Find where the given text appears and provide that cell's center as [x, y] coordinate. 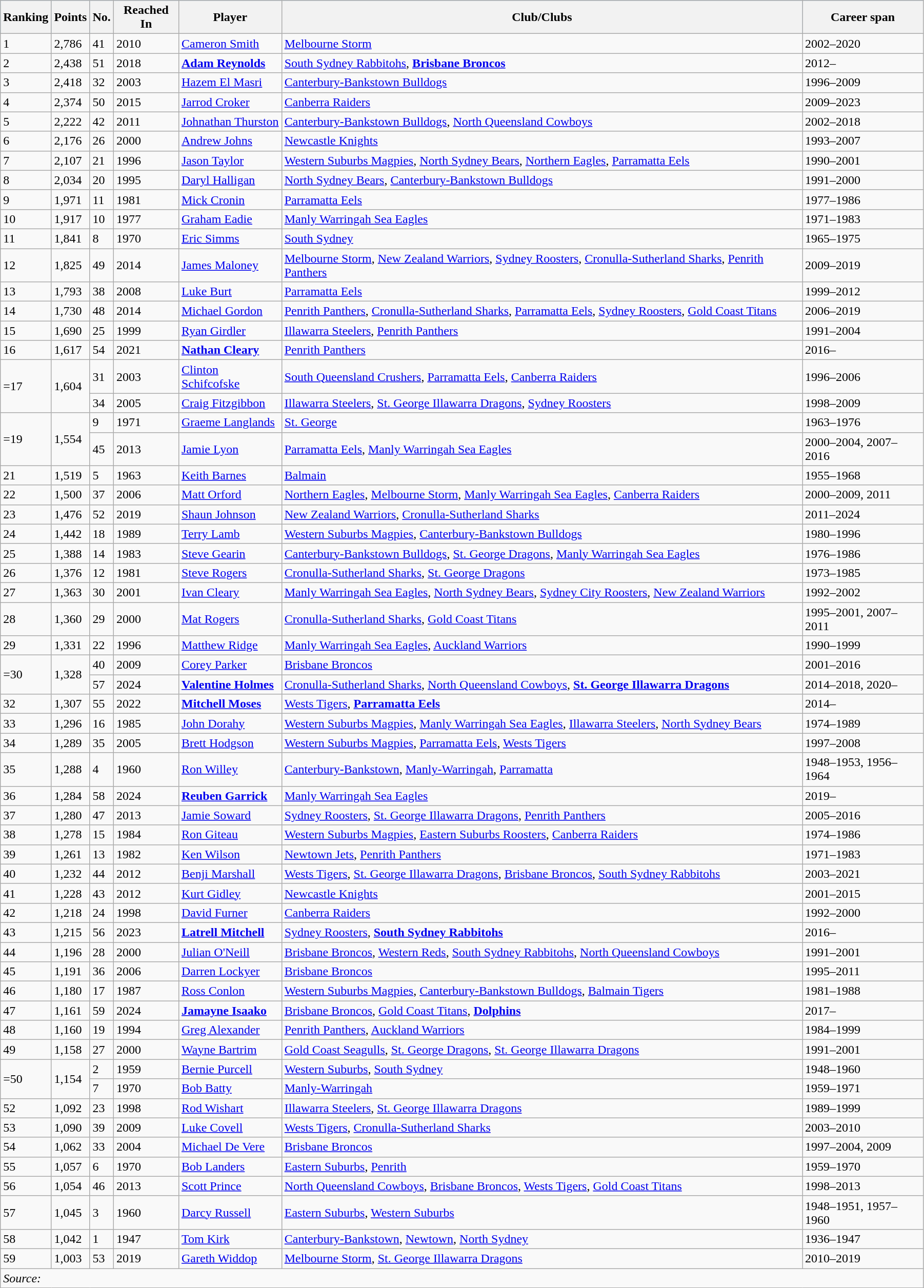
1,057 [71, 1166]
Scott Prince [230, 1186]
1991–2004 [863, 331]
Ken Wilson [230, 854]
2,786 [71, 44]
30 [102, 592]
2008 [146, 292]
Eastern Suburbs, Penrith [541, 1166]
Brisbane Broncos, Western Reds, South Sydney Rabbitohs, North Queensland Cowboys [541, 952]
Cronulla-Sutherland Sharks, St. George Dragons [541, 573]
St. George [541, 422]
1984–1999 [863, 1030]
1959–1970 [863, 1166]
Gold Coast Seagulls, St. George Dragons, St. George Illawarra Dragons [541, 1050]
1,500 [71, 495]
=50 [26, 1079]
Penrith Panthers [541, 350]
Eastern Suburbs, Western Suburbs [541, 1212]
Northern Eagles, Melbourne Storm, Manly Warringah Sea Eagles, Canberra Raiders [541, 495]
Steve Gearin [230, 553]
1990–1999 [863, 646]
South Sydney [541, 238]
1,160 [71, 1030]
Tom Kirk [230, 1239]
2001–2015 [863, 893]
2014–2018, 2020– [863, 685]
2004 [146, 1147]
=30 [26, 675]
Manly-Warringah [541, 1089]
1992–2002 [863, 592]
Gareth Widdop [230, 1258]
1974–1989 [863, 723]
1959–1971 [863, 1089]
1,971 [71, 199]
1995–2001, 2007–2011 [863, 618]
Club/Clubs [541, 17]
17 [102, 991]
Clinton Schifcofske [230, 376]
2,418 [71, 83]
Cameron Smith [230, 44]
Penrith Panthers, Auckland Warriors [541, 1030]
1990–2001 [863, 160]
Brisbane Broncos, Gold Coast Titans, Dolphins [541, 1011]
2019– [863, 796]
1,476 [71, 514]
1987 [146, 991]
1963 [146, 475]
=17 [26, 387]
Ranking [26, 17]
2000–2004, 2007–2016 [863, 449]
South Sydney Rabbitohs, Brisbane Broncos [541, 63]
Mitchell Moses [230, 704]
Manly Warringah Sea Eagles, Auckland Warriors [541, 646]
1973–1985 [863, 573]
1,180 [71, 991]
Illawarra Steelers, Penrith Panthers [541, 331]
Source: [462, 1278]
1,519 [71, 475]
1995–2011 [863, 972]
South Queensland Crushers, Parramatta Eels, Canberra Raiders [541, 376]
Penrith Panthers, Cronulla-Sutherland Sharks, Parramatta Eels, Sydney Roosters, Gold Coast Titans [541, 311]
1991–2000 [863, 180]
1,288 [71, 769]
1976–1986 [863, 553]
Graham Eadie [230, 219]
2003–2010 [863, 1128]
1,196 [71, 952]
Western Suburbs Magpies, Parramatta Eels, Wests Tigers [541, 743]
Wayne Bartrim [230, 1050]
Illawarra Steelers, St. George Illawarra Dragons [541, 1108]
Keith Barnes [230, 475]
1,054 [71, 1186]
Western Suburbs Magpies, Manly Warringah Sea Eagles, Illawarra Steelers, North Sydney Bears [541, 723]
Player [230, 17]
Bob Landers [230, 1166]
2006–2019 [863, 311]
Bob Batty [230, 1089]
Darren Lockyer [230, 972]
1989–1999 [863, 1108]
Ryan Girdler [230, 331]
2017– [863, 1011]
2018 [146, 63]
New Zealand Warriors, Cronulla-Sutherland Sharks [541, 514]
Jamayne Isaako [230, 1011]
1,278 [71, 835]
Melbourne Storm, St. George Illawarra Dragons [541, 1258]
1,042 [71, 1239]
1985 [146, 723]
1948–1960 [863, 1069]
Darcy Russell [230, 1212]
Michael Gordon [230, 311]
Melbourne Storm [541, 44]
=19 [26, 439]
1981–1988 [863, 991]
2023 [146, 932]
Ron Willey [230, 769]
Canterbury-Bankstown, Newtown, North Sydney [541, 1239]
1992–2000 [863, 913]
Western Suburbs Magpies, Canterbury-Bankstown Bulldogs [541, 534]
2,222 [71, 122]
1,003 [71, 1258]
1977–1986 [863, 199]
1,062 [71, 1147]
Canterbury-Bankstown Bulldogs [541, 83]
Mat Rogers [230, 618]
2011 [146, 122]
Terry Lamb [230, 534]
1,360 [71, 618]
2,107 [71, 160]
1971 [146, 422]
19 [102, 1030]
2001–2016 [863, 665]
Johnathan Thurston [230, 122]
Wests Tigers, Cronulla-Sutherland Sharks [541, 1128]
Western Suburbs Magpies, North Sydney Bears, Northern Eagles, Parramatta Eels [541, 160]
Craig Fitzgibbon [230, 403]
Sydney Roosters, St. George Illawarra Dragons, Penrith Panthers [541, 815]
Reuben Garrick [230, 796]
Shaun Johnson [230, 514]
Julian O'Neill [230, 952]
Eric Simms [230, 238]
1982 [146, 854]
2000–2009, 2011 [863, 495]
Cronulla-Sutherland Sharks, North Queensland Cowboys, St. George Illawarra Dragons [541, 685]
Corey Parker [230, 665]
Western Suburbs Magpies, Canterbury-Bankstown Bulldogs, Balmain Tigers [541, 991]
1,376 [71, 573]
Graeme Langlands [230, 422]
Matthew Ridge [230, 646]
Bernie Purcell [230, 1069]
1947 [146, 1239]
1,161 [71, 1011]
2,438 [71, 63]
2010 [146, 44]
1,554 [71, 439]
51 [102, 63]
Points [71, 17]
Melbourne Storm, New Zealand Warriors, Sydney Roosters, Cronulla-Sutherland Sharks, Penrith Panthers [541, 265]
20 [102, 180]
Western Suburbs, South Sydney [541, 1069]
2015 [146, 102]
Newtown Jets, Penrith Panthers [541, 854]
Nathan Cleary [230, 350]
1,730 [71, 311]
1999–2012 [863, 292]
1,045 [71, 1212]
1997–2008 [863, 743]
1,228 [71, 893]
1,793 [71, 292]
2002–2018 [863, 122]
Canterbury-Bankstown, Manly-Warringah, Parramatta [541, 769]
1974–1986 [863, 835]
1,328 [71, 675]
1,261 [71, 854]
1,363 [71, 592]
1959 [146, 1069]
1993–2007 [863, 141]
Illawarra Steelers, St. George Illawarra Dragons, Sydney Roosters [541, 403]
1,092 [71, 1108]
1995 [146, 180]
Hazem El Masri [230, 83]
1,841 [71, 238]
North Queensland Cowboys, Brisbane Broncos, Wests Tigers, Gold Coast Titans [541, 1186]
1980–1996 [863, 534]
Cronulla-Sutherland Sharks, Gold Coast Titans [541, 618]
2009–2023 [863, 102]
Ron Giteau [230, 835]
John Dorahy [230, 723]
Michael De Vere [230, 1147]
1955–1968 [863, 475]
1,388 [71, 553]
Manly Warringah Sea Eagles, North Sydney Bears, Sydney City Roosters, New Zealand Warriors [541, 592]
1,331 [71, 646]
Ivan Cleary [230, 592]
Daryl Halligan [230, 180]
2,374 [71, 102]
James Maloney [230, 265]
1983 [146, 553]
1,232 [71, 874]
1,917 [71, 219]
Mick Cronin [230, 199]
David Furner [230, 913]
1998–2009 [863, 403]
Sydney Roosters, South Sydney Rabbitohs [541, 932]
1,090 [71, 1128]
1936–1947 [863, 1239]
Canterbury-Bankstown Bulldogs, North Queensland Cowboys [541, 122]
1996–2009 [863, 83]
Parramatta Eels, Manly Warringah Sea Eagles [541, 449]
1965–1975 [863, 238]
1948–1953, 1956–1964 [863, 769]
Canterbury-Bankstown Bulldogs, St. George Dragons, Manly Warringah Sea Eagles [541, 553]
Valentine Holmes [230, 685]
2009–2019 [863, 265]
1,218 [71, 913]
1,617 [71, 350]
1,690 [71, 331]
Matt Orford [230, 495]
1,215 [71, 932]
50 [102, 102]
Kurt Gidley [230, 893]
North Sydney Bears, Canterbury-Bankstown Bulldogs [541, 180]
Brett Hodgson [230, 743]
Jamie Soward [230, 815]
Rod Wishart [230, 1108]
Western Suburbs Magpies, Eastern Suburbs Roosters, Canberra Raiders [541, 835]
Wests Tigers, St. George Illawarra Dragons, Brisbane Broncos, South Sydney Rabbitohs [541, 874]
Andrew Johns [230, 141]
2005–2016 [863, 815]
1,280 [71, 815]
1999 [146, 331]
Luke Covell [230, 1128]
1989 [146, 534]
2012– [863, 63]
Luke Burt [230, 292]
1977 [146, 219]
2014– [863, 704]
18 [102, 534]
Steve Rogers [230, 573]
2001 [146, 592]
2021 [146, 350]
Career span [863, 17]
2010–2019 [863, 1258]
31 [102, 376]
1,307 [71, 704]
1,296 [71, 723]
No. [102, 17]
Latrell Mitchell [230, 932]
2,176 [71, 141]
2022 [146, 704]
2,034 [71, 180]
Wests Tigers, Parramatta Eels [541, 704]
Benji Marshall [230, 874]
1984 [146, 835]
1963–1976 [863, 422]
1948–1951, 1957–1960 [863, 1212]
Jamie Lyon [230, 449]
Adam Reynolds [230, 63]
1,191 [71, 972]
2011–2024 [863, 514]
1,154 [71, 1079]
1,158 [71, 1050]
2002–2020 [863, 44]
1,289 [71, 743]
1,604 [71, 387]
2003–2021 [863, 874]
1998–2013 [863, 1186]
1997–2004, 2009 [863, 1147]
1,825 [71, 265]
1,284 [71, 796]
1996–2006 [863, 376]
Ross Conlon [230, 991]
Balmain [541, 475]
Jason Taylor [230, 160]
Greg Alexander [230, 1030]
Jarrod Croker [230, 102]
1994 [146, 1030]
1,442 [71, 534]
Reached In [146, 17]
